Find where the given text appears and provide that cell's center as (X, Y) coordinate. 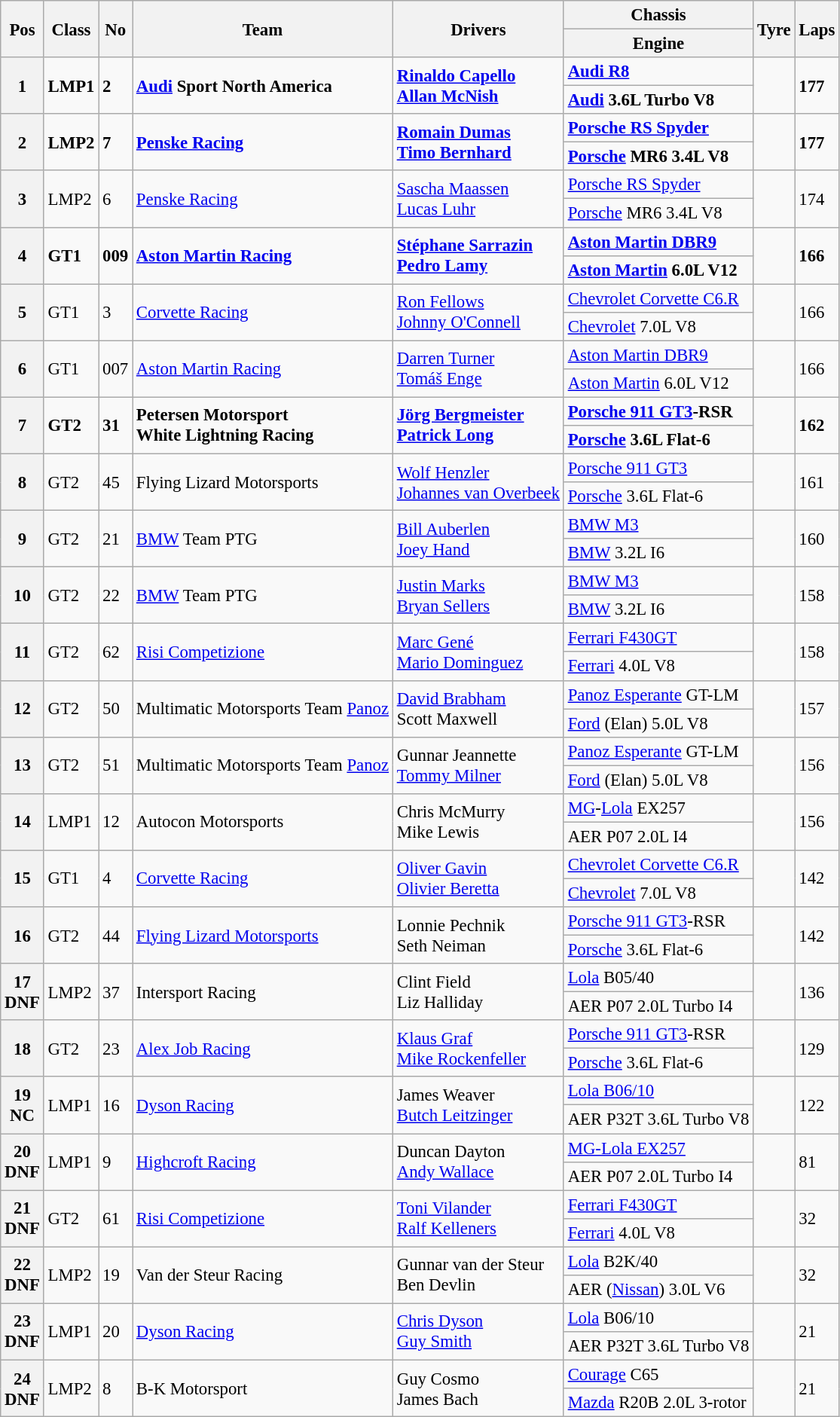
Bill Auberlen Joey Hand (478, 539)
Tyre (774, 29)
Mazda R20B 2.0L 3-rotor (658, 1403)
Lonnie Pechnik Seth Neiman (478, 936)
162 (817, 425)
Chris Dyson Guy Smith (478, 1332)
5 (23, 312)
17DNF (23, 991)
11 (23, 652)
Pos (23, 29)
Laps (817, 29)
Engine (658, 44)
Van der Steur Racing (263, 1275)
157 (817, 708)
20 (116, 1332)
Toni Vilander Ralf Kelleners (478, 1219)
62 (116, 652)
51 (116, 765)
Chassis (658, 15)
18 (23, 1049)
Highcroft Racing (263, 1162)
129 (817, 1049)
Audi R8 (658, 72)
21DNF (23, 1219)
Ron Fellows Johnny O'Connell (478, 312)
Oliver Gavin Olivier Beretta (478, 878)
Jörg Bergmeister Patrick Long (478, 425)
24DNF (23, 1388)
44 (116, 936)
Justin Marks Bryan Sellers (478, 595)
Gunnar Jeannette Tommy Milner (478, 765)
David Brabham Scott Maxwell (478, 708)
AER (Nissan) 3.0L V6 (658, 1290)
10 (23, 595)
14 (23, 823)
50 (116, 708)
1 (23, 86)
Guy Cosmo James Bach (478, 1388)
19NC (23, 1106)
Lola B2K/40 (658, 1261)
Audi 3.6L Turbo V8 (658, 100)
161 (817, 482)
22 (116, 595)
174 (817, 199)
Drivers (478, 29)
Autocon Motorsports (263, 823)
Lola B05/40 (658, 978)
31 (116, 425)
Wolf Henzler Johannes van Overbeek (478, 482)
23 (116, 1049)
AER P07 2.0L I4 (658, 836)
Alex Job Racing (263, 1049)
Clint Field Liz Halliday (478, 991)
Sascha Maassen Lucas Luhr (478, 199)
009 (116, 256)
Marc Gené Mario Dominguez (478, 652)
Duncan Dayton Andy Wallace (478, 1162)
James Weaver Butch Leitzinger (478, 1106)
Klaus Graf Mike Rockenfeller (478, 1049)
61 (116, 1219)
Stéphane Sarrazin Pedro Lamy (478, 256)
23DNF (23, 1332)
Gunnar van der Steur Ben Devlin (478, 1275)
45 (116, 482)
136 (817, 991)
Romain Dumas Timo Bernhard (478, 142)
Darren Turner Tomáš Enge (478, 369)
15 (23, 878)
007 (116, 369)
Team (263, 29)
Courage C65 (658, 1374)
20DNF (23, 1162)
Audi Sport North America (263, 86)
Chris McMurry Mike Lewis (478, 823)
Petersen Motorsport White Lightning Racing (263, 425)
B-K Motorsport (263, 1388)
160 (817, 539)
22DNF (23, 1275)
122 (817, 1106)
13 (23, 765)
37 (116, 991)
81 (817, 1162)
Rinaldo Capello Allan McNish (478, 86)
No (116, 29)
Intersport Racing (263, 991)
19 (116, 1275)
Class (71, 29)
Porsche 911 GT3 (658, 468)
